Output the (X, Y) coordinate of the center of the cell containing the given text.  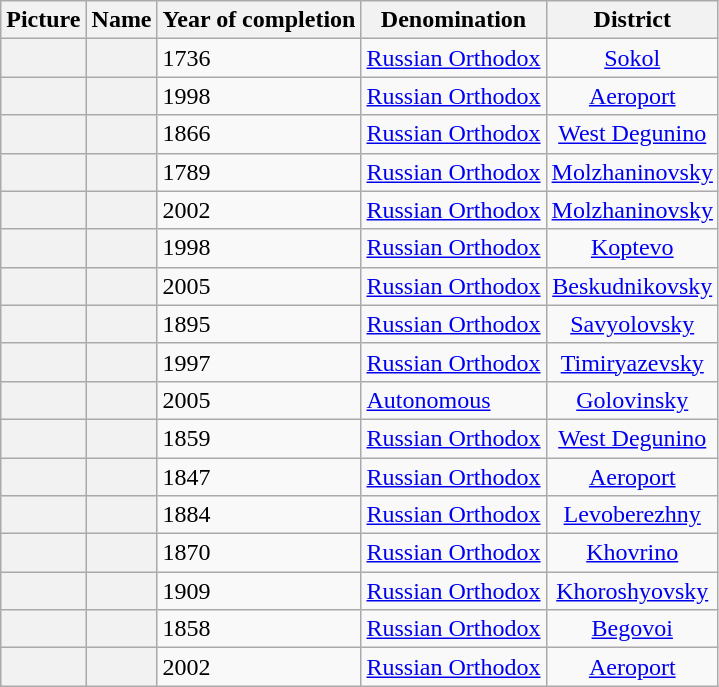
Savyolovsky (632, 324)
Sokol (632, 58)
1789 (259, 172)
1909 (259, 591)
1866 (259, 134)
1859 (259, 438)
Levoberezhny (632, 515)
Golovinsky (632, 400)
Autonomous (454, 400)
Begovoi (632, 629)
1884 (259, 515)
Year of completion (259, 20)
Khovrino (632, 553)
1870 (259, 553)
Khoroshyovsky (632, 591)
1858 (259, 629)
Koptevo (632, 248)
Picture (44, 20)
Denomination (454, 20)
Timiryazevsky (632, 362)
1997 (259, 362)
Beskudnikovsky (632, 286)
1736 (259, 58)
District (632, 20)
Name (122, 20)
1895 (259, 324)
1847 (259, 477)
